Determine the (x, y) coordinate at the center of the cell enclosing the given text.  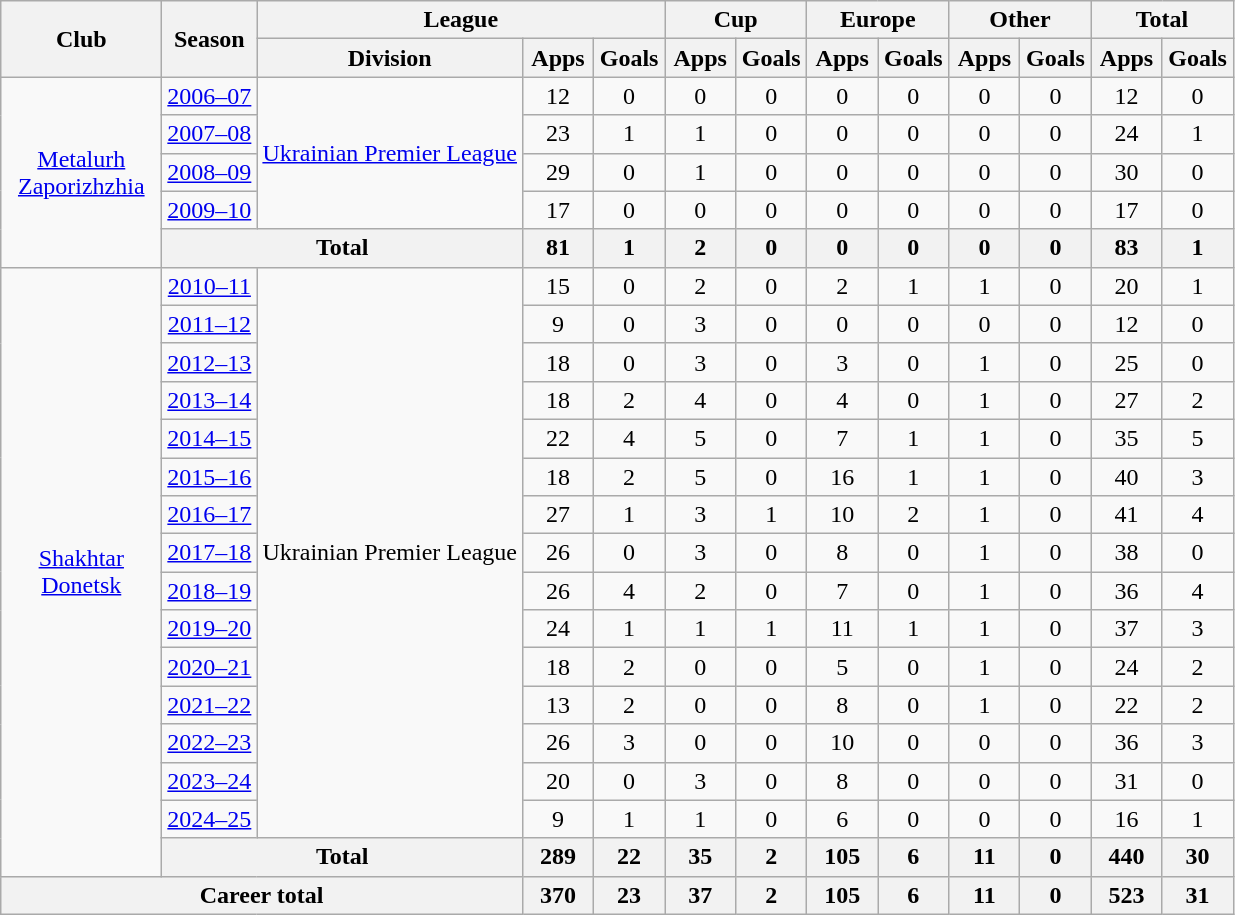
523 (1126, 895)
2018–19 (210, 591)
2012–13 (210, 362)
Other (1020, 20)
2020–21 (210, 667)
2007–08 (210, 134)
2019–20 (210, 629)
2013–14 (210, 400)
81 (558, 248)
Career total (262, 895)
41 (1126, 515)
38 (1126, 553)
2008–09 (210, 172)
2011–12 (210, 324)
2017–18 (210, 553)
13 (558, 705)
83 (1126, 248)
Division (390, 58)
2015–16 (210, 477)
Season (210, 39)
Club (82, 39)
2016–17 (210, 515)
40 (1126, 477)
Europe (878, 20)
2024–25 (210, 819)
289 (558, 857)
2014–15 (210, 438)
2023–24 (210, 781)
Metalurh Zaporizhzhia (82, 172)
29 (558, 172)
440 (1126, 857)
15 (558, 286)
2022–23 (210, 743)
Cup (736, 20)
League (461, 20)
2009–10 (210, 210)
2006–07 (210, 96)
Shakhtar Donetsk (82, 572)
25 (1126, 362)
2021–22 (210, 705)
2010–11 (210, 286)
370 (558, 895)
